Capture the cell that displays the provided text and extract its [X, Y] central coordinate. 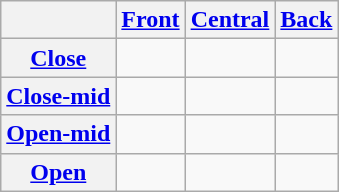
Front [150, 20]
Open [58, 172]
Open-mid [58, 134]
Close [58, 58]
Back [306, 20]
Close-mid [58, 96]
Central [230, 20]
